Locate the cell with the specified text and output its [X, Y] center coordinate. 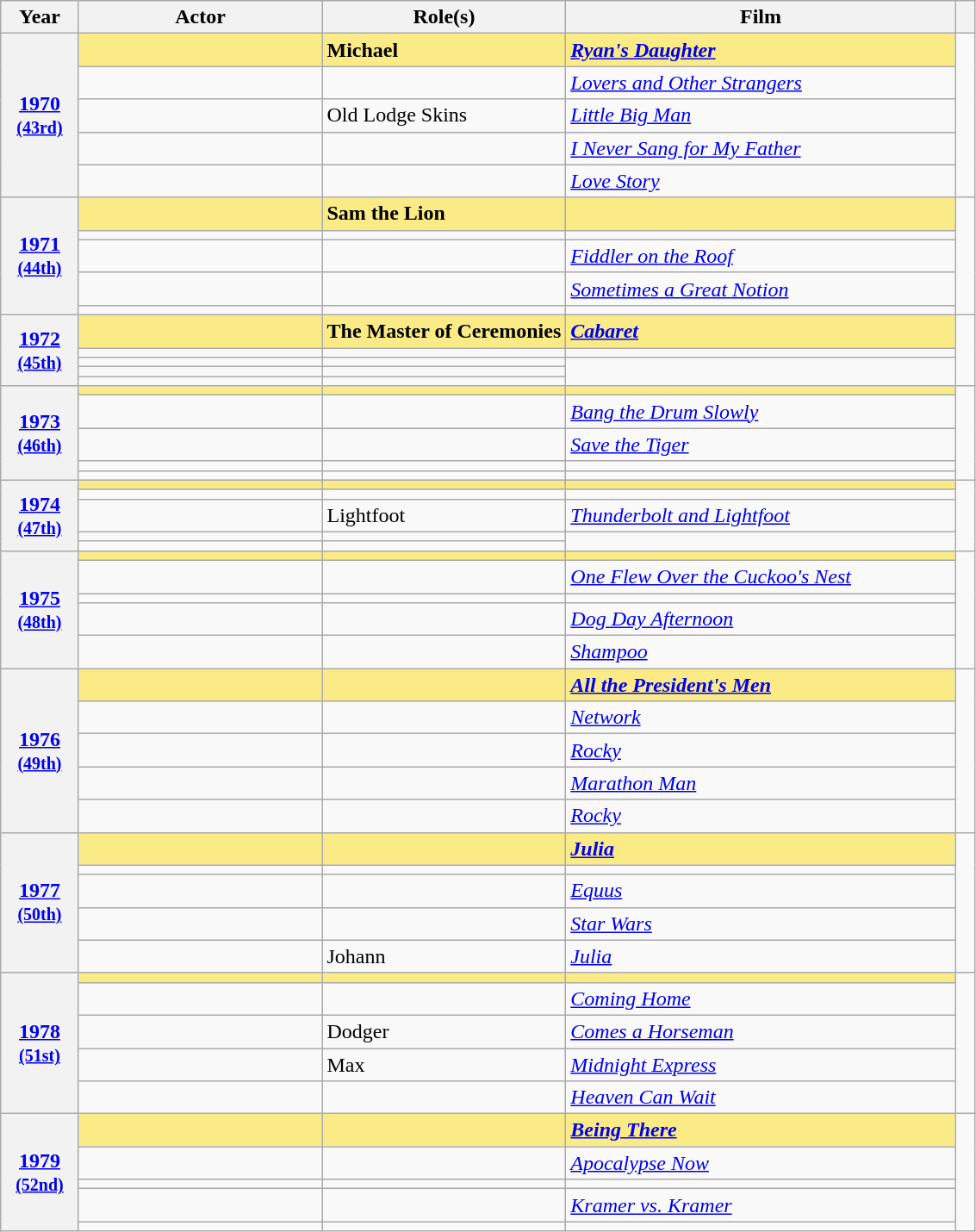
Being There [761, 1130]
Old Lodge Skins [444, 115]
Midnight Express [761, 1064]
1973 (46th) [40, 432]
Apocalypse Now [761, 1163]
Dodger [444, 1031]
1970 (43rd) [40, 115]
Marathon Man [761, 783]
Coming Home [761, 999]
1971 (44th) [40, 256]
1972 (45th) [40, 350]
I Never Sang for My Father [761, 148]
1977 (50th) [40, 903]
Bang the Drum Slowly [761, 412]
Thunderbolt and Lightfoot [761, 515]
Max [444, 1064]
1976 (49th) [40, 750]
The Master of Ceremonies [444, 331]
Actor [200, 17]
1978 (51st) [40, 1042]
Star Wars [761, 924]
Film [761, 17]
Ryan's Daughter [761, 50]
Love Story [761, 181]
Sam the Lion [444, 214]
Lovers and Other Strangers [761, 83]
All the President's Men [761, 685]
Sometimes a Great Notion [761, 289]
1975 (48th) [40, 609]
Michael [444, 50]
Kramer vs. Kramer [761, 1205]
Lightfoot [444, 515]
Save the Tiger [761, 445]
Role(s) [444, 17]
Fiddler on the Roof [761, 256]
1979 (52nd) [40, 1173]
Year [40, 17]
Equus [761, 891]
Cabaret [761, 331]
Johann [444, 956]
Network [761, 718]
Heaven Can Wait [761, 1098]
One Flew Over the Cuckoo's Nest [761, 576]
1974 (47th) [40, 515]
Little Big Man [761, 115]
Comes a Horseman [761, 1031]
Shampoo [761, 652]
Dog Day Afternoon [761, 619]
